Capture the cell that displays the provided text and extract its (x, y) central coordinate. 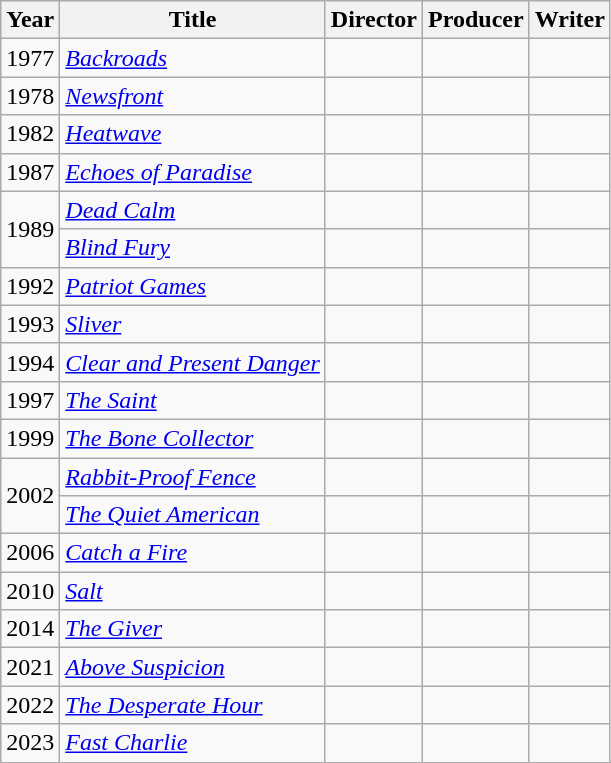
1997 (30, 400)
1994 (30, 362)
Rabbit-Proof Fence (192, 477)
Backroads (192, 58)
2010 (30, 591)
The Saint (192, 400)
1993 (30, 324)
Sliver (192, 324)
Title (192, 20)
Dead Calm (192, 210)
2002 (30, 496)
1999 (30, 438)
The Giver (192, 629)
Writer (570, 20)
2023 (30, 743)
The Quiet American (192, 515)
2021 (30, 667)
Year (30, 20)
Clear and Present Danger (192, 362)
Heatwave (192, 134)
Above Suspicion (192, 667)
Patriot Games (192, 286)
Salt (192, 591)
2006 (30, 553)
1977 (30, 58)
1989 (30, 229)
2022 (30, 705)
1982 (30, 134)
Newsfront (192, 96)
Director (374, 20)
Catch a Fire (192, 553)
The Desperate Hour (192, 705)
Blind Fury (192, 248)
1987 (30, 172)
The Bone Collector (192, 438)
Echoes of Paradise (192, 172)
Producer (476, 20)
Fast Charlie (192, 743)
2014 (30, 629)
1992 (30, 286)
1978 (30, 96)
